Return [x, y] of the center of cell containing provided text 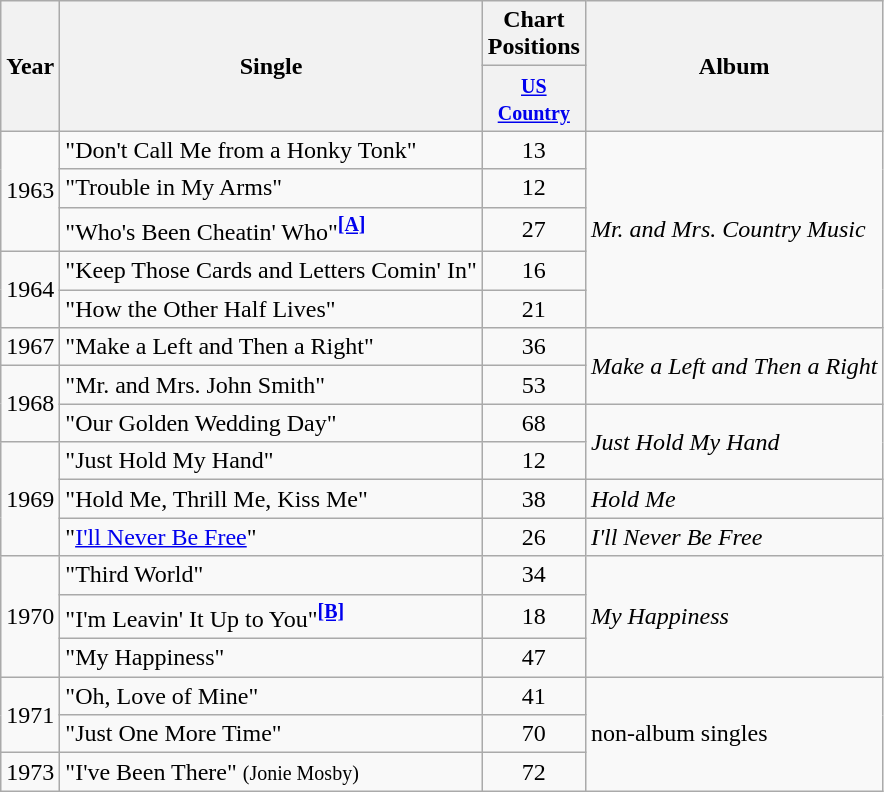
1969 [30, 499]
1968 [30, 404]
Album [734, 66]
"Just One More Time" [271, 734]
68 [534, 423]
"Just Hold My Hand" [271, 461]
"I'll Never Be Free" [271, 537]
"Our Golden Wedding Day" [271, 423]
Chart Positions [534, 34]
47 [534, 658]
36 [534, 347]
Year [30, 66]
USCountry [534, 98]
34 [534, 575]
27 [534, 230]
non-album singles [734, 734]
Hold Me [734, 499]
"Don't Call Me from a Honky Tonk" [271, 150]
72 [534, 772]
Make a Left and Then a Right [734, 366]
53 [534, 385]
"How the Other Half Lives" [271, 309]
41 [534, 696]
Mr. and Mrs. Country Music [734, 230]
1963 [30, 192]
"My Happiness" [271, 658]
"Hold Me, Thrill Me, Kiss Me" [271, 499]
Just Hold My Hand [734, 442]
38 [534, 499]
"Trouble in My Arms" [271, 188]
"Oh, Love of Mine" [271, 696]
I'll Never Be Free [734, 537]
"Third World" [271, 575]
70 [534, 734]
"I'm Leavin' It Up to You"[B] [271, 616]
"Mr. and Mrs. John Smith" [271, 385]
1964 [30, 290]
"Make a Left and Then a Right" [271, 347]
My Happiness [734, 616]
18 [534, 616]
13 [534, 150]
1970 [30, 616]
16 [534, 271]
"Keep Those Cards and Letters Comin' In" [271, 271]
"I've Been There" (Jonie Mosby) [271, 772]
Single [271, 66]
"Who's Been Cheatin' Who"[A] [271, 230]
1971 [30, 715]
1973 [30, 772]
21 [534, 309]
26 [534, 537]
1967 [30, 347]
